Locate the cell with the specified text and output its (x, y) center coordinate. 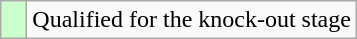
Qualified for the knock-out stage (192, 20)
